Output the [x, y] coordinate of the center of the cell containing the given text.  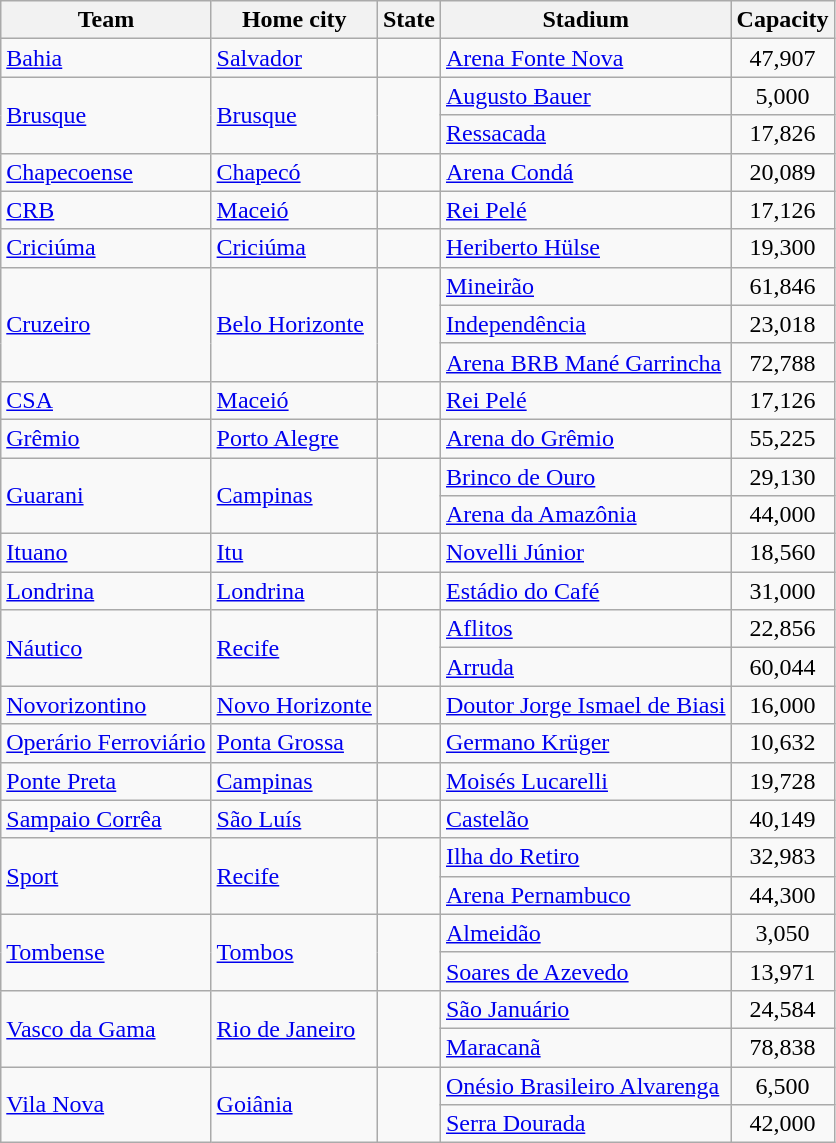
Arena do Grêmio [586, 438]
Team [106, 20]
Sampaio Corrêa [106, 819]
Augusto Bauer [586, 96]
Moisés Lucarelli [586, 781]
13,971 [782, 971]
40,149 [782, 819]
55,225 [782, 438]
Ressacada [586, 134]
Vasco da Gama [106, 1028]
20,089 [782, 172]
Arena BRB Mané Garrincha [586, 362]
São Januário [586, 1009]
72,788 [782, 362]
Serra Dourada [586, 1124]
Maracanã [586, 1047]
24,584 [782, 1009]
Onésio Brasileiro Alvarenga [586, 1085]
3,050 [782, 933]
Grêmio [106, 438]
44,000 [782, 515]
Ponta Grossa [294, 743]
6,500 [782, 1085]
Almeidão [586, 933]
Ponte Preta [106, 781]
19,728 [782, 781]
State [408, 20]
Tombense [106, 952]
Mineirão [586, 286]
17,826 [782, 134]
Vila Nova [106, 1104]
42,000 [782, 1124]
Goiânia [294, 1104]
São Luís [294, 819]
Guarani [106, 496]
19,300 [782, 248]
Itu [294, 553]
78,838 [782, 1047]
29,130 [782, 477]
Estádio do Café [586, 591]
Doutor Jorge Ismael de Biasi [586, 705]
Belo Horizonte [294, 324]
Rio de Janeiro [294, 1028]
Arena Fonte Nova [586, 58]
22,856 [782, 629]
Home city [294, 20]
44,300 [782, 895]
Independência [586, 324]
Bahia [106, 58]
Salvador [294, 58]
Novo Horizonte [294, 705]
Stadium [586, 20]
Capacity [782, 20]
47,907 [782, 58]
Germano Krüger [586, 743]
Heriberto Hülse [586, 248]
Ituano [106, 553]
Arena Condá [586, 172]
Ilha do Retiro [586, 857]
23,018 [782, 324]
61,846 [782, 286]
Porto Alegre [294, 438]
10,632 [782, 743]
5,000 [782, 96]
60,044 [782, 667]
CSA [106, 400]
Chapecó [294, 172]
Chapecoense [106, 172]
Sport [106, 876]
Castelão [586, 819]
Soares de Azevedo [586, 971]
Cruzeiro [106, 324]
Arruda [586, 667]
CRB [106, 210]
Novorizontino [106, 705]
Aflitos [586, 629]
Operário Ferroviário [106, 743]
Tombos [294, 952]
16,000 [782, 705]
Brinco de Ouro [586, 477]
32,983 [782, 857]
Novelli Júnior [586, 553]
18,560 [782, 553]
Náutico [106, 648]
Arena da Amazônia [586, 515]
Arena Pernambuco [586, 895]
31,000 [782, 591]
